Pinpoint the cell where the given text exists, returning its [X, Y] midpoint coordinate. 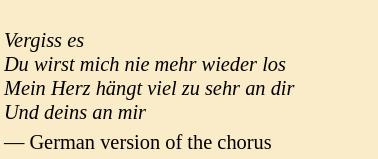
Vergiss es Du wirst mich nie mehr wieder los Mein Herz hängt viel zu sehr an dir Und deins an mir [188, 64]
— German version of the chorus [188, 142]
